Search for the cell housing the specified text and yield its (X, Y) center coordinate. 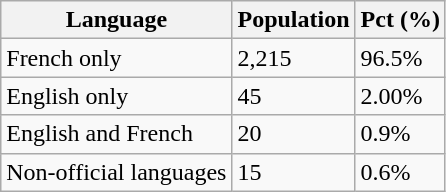
Language (116, 20)
English and French (116, 134)
2.00% (400, 96)
20 (294, 134)
0.6% (400, 172)
45 (294, 96)
English only (116, 96)
96.5% (400, 58)
15 (294, 172)
Pct (%) (400, 20)
0.9% (400, 134)
Non-official languages (116, 172)
French only (116, 58)
2,215 (294, 58)
Population (294, 20)
